From the cell containing the given text, extract its center point as (x, y) coordinate. 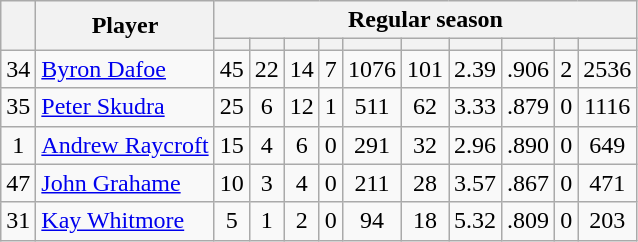
101 (424, 69)
18 (424, 221)
22 (266, 69)
25 (232, 107)
5 (232, 221)
14 (302, 69)
Kay Whitmore (125, 221)
Peter Skudra (125, 107)
2.39 (476, 69)
3.33 (476, 107)
3.57 (476, 183)
Player (125, 26)
.906 (528, 69)
2536 (608, 69)
John Grahame (125, 183)
511 (372, 107)
12 (302, 107)
5.32 (476, 221)
35 (18, 107)
15 (232, 145)
1076 (372, 69)
Regular season (426, 20)
1116 (608, 107)
471 (608, 183)
.867 (528, 183)
10 (232, 183)
62 (424, 107)
45 (232, 69)
7 (330, 69)
32 (424, 145)
31 (18, 221)
28 (424, 183)
47 (18, 183)
3 (266, 183)
.890 (528, 145)
211 (372, 183)
649 (608, 145)
291 (372, 145)
2.96 (476, 145)
.809 (528, 221)
94 (372, 221)
Andrew Raycroft (125, 145)
203 (608, 221)
Byron Dafoe (125, 69)
.879 (528, 107)
34 (18, 69)
